Find where the given text appears and provide that cell's center as [x, y] coordinate. 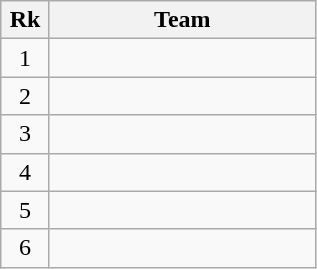
1 [26, 58]
4 [26, 172]
Rk [26, 20]
3 [26, 134]
6 [26, 248]
2 [26, 96]
Team [182, 20]
5 [26, 210]
